Search for the cell housing the specified text and yield its (X, Y) center coordinate. 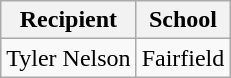
School (183, 20)
Recipient (68, 20)
Tyler Nelson (68, 58)
Fairfield (183, 58)
